Detect which cell encompasses the target text, then output its [X, Y] center coordinate. 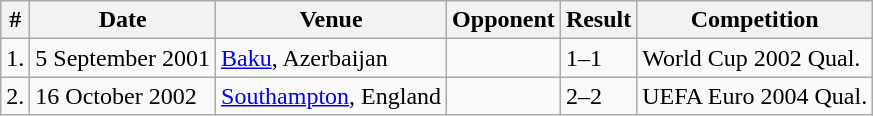
Opponent [504, 20]
UEFA Euro 2004 Qual. [755, 96]
2–2 [598, 96]
1. [16, 58]
Venue [332, 20]
World Cup 2002 Qual. [755, 58]
Competition [755, 20]
Result [598, 20]
Baku, Azerbaijan [332, 58]
Date [123, 20]
16 October 2002 [123, 96]
1–1 [598, 58]
Southampton, England [332, 96]
# [16, 20]
5 September 2001 [123, 58]
2. [16, 96]
